Find where the given text appears and provide that cell's center as [X, Y] coordinate. 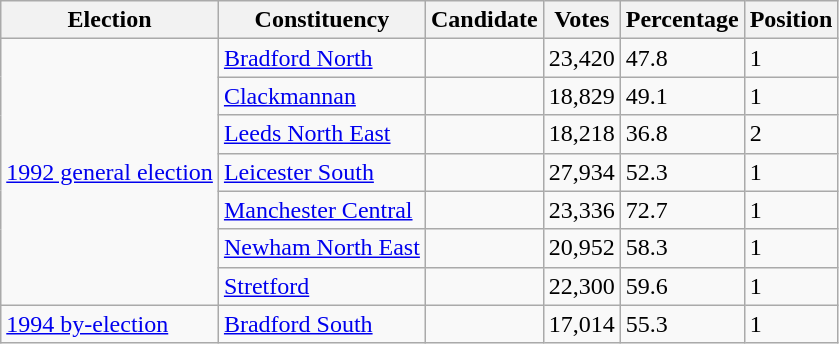
Bradford South [322, 324]
Stretford [322, 286]
Bradford North [322, 58]
Percentage [682, 20]
Election [110, 20]
23,336 [582, 210]
Constituency [322, 20]
Clackmannan [322, 96]
23,420 [582, 58]
1994 by-election [110, 324]
17,014 [582, 324]
1992 general election [110, 172]
Leeds North East [322, 134]
Manchester Central [322, 210]
18,829 [582, 96]
49.1 [682, 96]
Newham North East [322, 248]
47.8 [682, 58]
72.7 [682, 210]
27,934 [582, 172]
58.3 [682, 248]
Leicester South [322, 172]
55.3 [682, 324]
Votes [582, 20]
22,300 [582, 286]
59.6 [682, 286]
Candidate [484, 20]
52.3 [682, 172]
18,218 [582, 134]
2 [791, 134]
20,952 [582, 248]
36.8 [682, 134]
Position [791, 20]
